Search for the cell housing the specified text and yield its [X, Y] center coordinate. 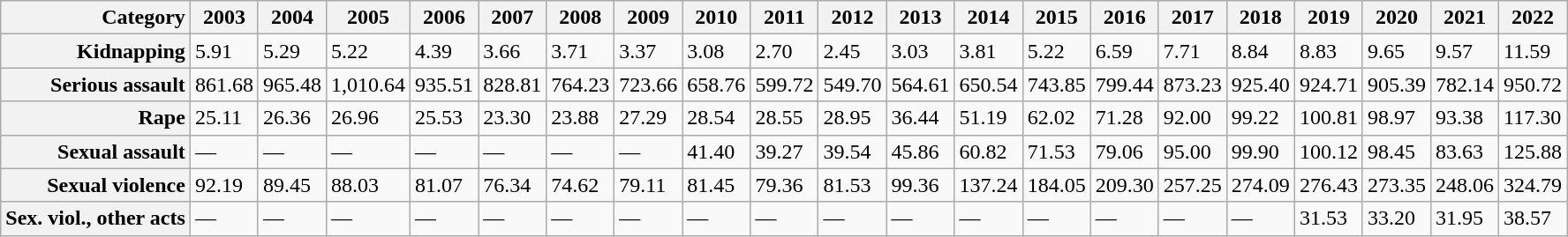
79.06 [1125, 152]
26.36 [291, 118]
81.53 [853, 185]
39.27 [784, 152]
99.36 [920, 185]
100.12 [1328, 152]
51.19 [989, 118]
28.55 [784, 118]
41.40 [717, 152]
25.11 [224, 118]
2.70 [784, 51]
2007 [512, 18]
2020 [1397, 18]
117.30 [1533, 118]
4.39 [445, 51]
74.62 [581, 185]
31.95 [1464, 218]
23.88 [581, 118]
81.07 [445, 185]
3.66 [512, 51]
2021 [1464, 18]
31.53 [1328, 218]
564.61 [920, 85]
137.24 [989, 185]
658.76 [717, 85]
257.25 [1192, 185]
9.57 [1464, 51]
Sexual assault [95, 152]
5.29 [291, 51]
276.43 [1328, 185]
2005 [367, 18]
2015 [1056, 18]
184.05 [1056, 185]
950.72 [1533, 85]
209.30 [1125, 185]
924.71 [1328, 85]
95.00 [1192, 152]
2016 [1125, 18]
248.06 [1464, 185]
79.36 [784, 185]
2006 [445, 18]
2008 [581, 18]
89.45 [291, 185]
2004 [291, 18]
8.84 [1261, 51]
98.97 [1397, 118]
2010 [717, 18]
Sex. viol., other acts [95, 218]
33.20 [1397, 218]
965.48 [291, 85]
79.11 [648, 185]
599.72 [784, 85]
71.28 [1125, 118]
23.30 [512, 118]
Sexual violence [95, 185]
Category [95, 18]
3.03 [920, 51]
5.91 [224, 51]
88.03 [367, 185]
93.38 [1464, 118]
60.82 [989, 152]
274.09 [1261, 185]
71.53 [1056, 152]
2019 [1328, 18]
39.54 [853, 152]
99.90 [1261, 152]
828.81 [512, 85]
62.02 [1056, 118]
76.34 [512, 185]
2017 [1192, 18]
3.71 [581, 51]
125.88 [1533, 152]
28.54 [717, 118]
25.53 [445, 118]
2014 [989, 18]
2003 [224, 18]
782.14 [1464, 85]
98.45 [1397, 152]
45.86 [920, 152]
Kidnapping [95, 51]
83.63 [1464, 152]
743.85 [1056, 85]
273.35 [1397, 185]
723.66 [648, 85]
Rape [95, 118]
650.54 [989, 85]
3.81 [989, 51]
2012 [853, 18]
2018 [1261, 18]
799.44 [1125, 85]
27.29 [648, 118]
36.44 [920, 118]
26.96 [367, 118]
3.37 [648, 51]
935.51 [445, 85]
11.59 [1533, 51]
92.00 [1192, 118]
99.22 [1261, 118]
7.71 [1192, 51]
Serious assault [95, 85]
1,010.64 [367, 85]
9.65 [1397, 51]
2009 [648, 18]
2011 [784, 18]
8.83 [1328, 51]
873.23 [1192, 85]
925.40 [1261, 85]
38.57 [1533, 218]
81.45 [717, 185]
2.45 [853, 51]
905.39 [1397, 85]
764.23 [581, 85]
2022 [1533, 18]
28.95 [853, 118]
549.70 [853, 85]
2013 [920, 18]
3.08 [717, 51]
324.79 [1533, 185]
100.81 [1328, 118]
861.68 [224, 85]
92.19 [224, 185]
6.59 [1125, 51]
